Provide the (x, y) coordinate of the cell's center where the given text is located.  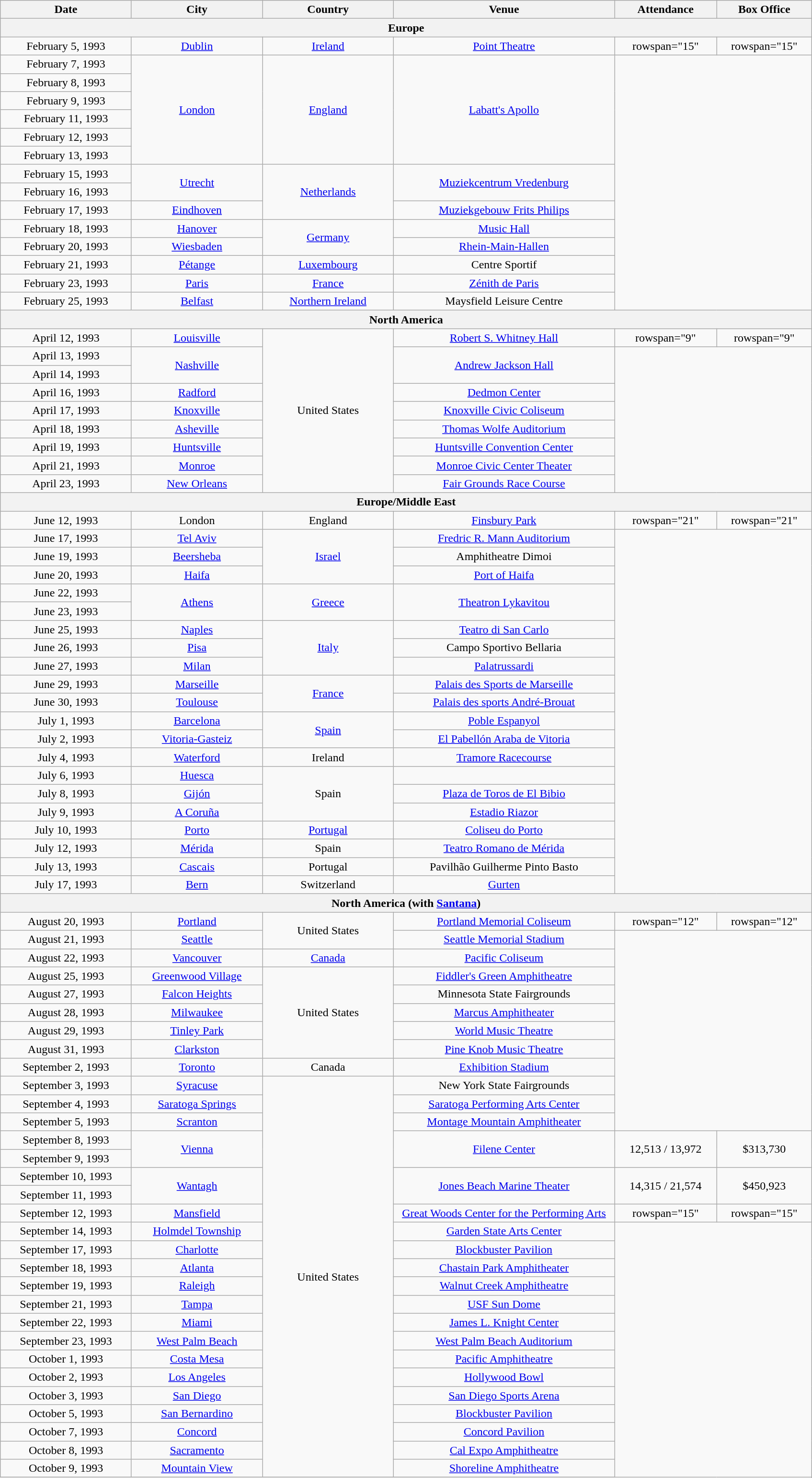
Radford (197, 392)
Charlotte (197, 1249)
El Pabellón Araba de Vitoria (504, 739)
Eindhoven (197, 210)
Pavilhão Guilherme Pinto Basto (504, 867)
Portland (197, 921)
Gijón (197, 793)
Knoxville (197, 411)
Exhibition Stadium (504, 1067)
June 29, 1993 (66, 684)
Coliseu do Porto (504, 830)
Poble Espanyol (504, 721)
Mansfield (197, 1213)
Chastain Park Amphitheater (504, 1268)
Venue (504, 10)
February 11, 1993 (66, 119)
July 2, 1993 (66, 739)
12,513 / 13,972 (665, 1149)
Falcon Heights (197, 994)
Pine Knob Music Theatre (504, 1049)
Nashville (197, 365)
Attendance (665, 10)
Music Hall (504, 229)
June 23, 1993 (66, 611)
July 4, 1993 (66, 757)
San Diego (197, 1396)
Box Office (765, 10)
San Diego Sports Arena (504, 1396)
September 12, 1993 (66, 1213)
October 1, 1993 (66, 1359)
Concord (197, 1432)
February 8, 1993 (66, 82)
Jones Beach Marine Theater (504, 1186)
February 17, 1993 (66, 210)
Finsbury Park (504, 520)
Plaza de Toros de El Bibio (504, 793)
Atlanta (197, 1268)
Cascais (197, 867)
Country (328, 10)
July 13, 1993 (66, 867)
Greenwood Village (197, 976)
Muziekcentrum Vredenburg (504, 183)
Toronto (197, 1067)
Haifa (197, 575)
Greece (328, 602)
Mérida (197, 848)
Monroe Civic Center Theater (504, 465)
$313,730 (765, 1149)
September 5, 1993 (66, 1122)
Wiesbaden (197, 247)
Utrecht (197, 183)
Athens (197, 602)
September 9, 1993 (66, 1158)
Saratoga Performing Arts Center (504, 1103)
Dublin (197, 46)
Montage Mountain Amphitheater (504, 1122)
Shoreline Amphitheatre (504, 1468)
Minnesota State Fairgrounds (504, 994)
October 7, 1993 (66, 1432)
Maysfield Leisure Centre (504, 301)
July 17, 1993 (66, 885)
September 8, 1993 (66, 1140)
North America (406, 320)
Vitoria-Gasteiz (197, 739)
Naples (197, 630)
Europe/Middle East (406, 502)
April 16, 1993 (66, 392)
September 17, 1993 (66, 1249)
Seattle Memorial Stadium (504, 940)
April 17, 1993 (66, 411)
September 11, 1993 (66, 1195)
Paris (197, 283)
San Bernardino (197, 1414)
Garden State Arts Center (504, 1231)
Milan (197, 666)
Date (66, 10)
Scranton (197, 1122)
June 27, 1993 (66, 666)
Asheville (197, 429)
April 18, 1993 (66, 429)
October 9, 1993 (66, 1468)
July 1, 1993 (66, 721)
Palais des sports André-Brouat (504, 702)
Palatrussardi (504, 666)
Wantagh (197, 1186)
April 19, 1993 (66, 447)
August 28, 1993 (66, 1012)
April 12, 1993 (66, 338)
West Palm Beach (197, 1341)
Europe (406, 28)
Teatro di San Carlo (504, 630)
Mountain View (197, 1468)
$450,923 (765, 1186)
September 19, 1993 (66, 1286)
Campo Sportivo Bellaria (504, 648)
July 6, 1993 (66, 775)
USF Sun Dome (504, 1304)
February 12, 1993 (66, 137)
Porto (197, 830)
Netherlands (328, 192)
February 18, 1993 (66, 229)
Miami (197, 1322)
Huntsville Convention Center (504, 447)
14,315 / 21,574 (665, 1186)
Los Angeles (197, 1377)
Holmdel Township (197, 1231)
July 9, 1993 (66, 812)
Andrew Jackson Hall (504, 365)
February 23, 1993 (66, 283)
Point Theatre (504, 46)
Knoxville Civic Coliseum (504, 411)
Huesca (197, 775)
New York State Fairgrounds (504, 1085)
Luxembourg (328, 265)
October 3, 1993 (66, 1396)
February 13, 1993 (66, 155)
Tinley Park (197, 1031)
Vancouver (197, 958)
September 21, 1993 (66, 1304)
Hanover (197, 229)
September 14, 1993 (66, 1231)
Fiddler's Green Amphitheatre (504, 976)
Muziekgebouw Frits Philips (504, 210)
September 23, 1993 (66, 1341)
Amphitheatre Dimoi (504, 557)
Estadio Riazor (504, 812)
Barcelona (197, 721)
April 23, 1993 (66, 483)
April 13, 1993 (66, 356)
July 12, 1993 (66, 848)
Pacific Amphitheatre (504, 1359)
Teatro Romano de Mérida (504, 848)
Belfast (197, 301)
June 17, 1993 (66, 538)
June 25, 1993 (66, 630)
February 15, 1993 (66, 173)
North America (with Santana) (406, 903)
Walnut Creek Amphitheatre (504, 1286)
June 22, 1993 (66, 593)
Robert S. Whitney Hall (504, 338)
Toulouse (197, 702)
James L. Knight Center (504, 1322)
July 10, 1993 (66, 830)
September 10, 1993 (66, 1177)
Northern Ireland (328, 301)
Syracuse (197, 1085)
Tramore Racecourse (504, 757)
Dedmon Center (504, 392)
Raleigh (197, 1286)
Germany (328, 238)
Beersheba (197, 557)
August 22, 1993 (66, 958)
Marseille (197, 684)
June 26, 1993 (66, 648)
Monroe (197, 465)
Fredric R. Mann Auditorium (504, 538)
August 31, 1993 (66, 1049)
February 7, 1993 (66, 64)
Waterford (197, 757)
Switzerland (328, 885)
August 27, 1993 (66, 994)
February 5, 1993 (66, 46)
Labatt's Apollo (504, 110)
Seattle (197, 940)
Cal Expo Amphitheatre (504, 1450)
June 20, 1993 (66, 575)
Marcus Amphitheater (504, 1012)
Pacific Coliseum (504, 958)
September 3, 1993 (66, 1085)
Great Woods Center for the Performing Arts (504, 1213)
Pétange (197, 265)
Zénith de Paris (504, 283)
New Orleans (197, 483)
Louisville (197, 338)
October 5, 1993 (66, 1414)
September 18, 1993 (66, 1268)
June 30, 1993 (66, 702)
Costa Mesa (197, 1359)
October 2, 1993 (66, 1377)
April 21, 1993 (66, 465)
October 8, 1993 (66, 1450)
Milwaukee (197, 1012)
Gurten (504, 885)
February 9, 1993 (66, 101)
Vienna (197, 1149)
Rhein-Main-Hallen (504, 247)
July 8, 1993 (66, 793)
Thomas Wolfe Auditorium (504, 429)
World Music Theatre (504, 1031)
Clarkston (197, 1049)
Tampa (197, 1304)
Concord Pavilion (504, 1432)
West Palm Beach Auditorium (504, 1341)
Saratoga Springs (197, 1103)
Italy (328, 648)
February 16, 1993 (66, 192)
February 25, 1993 (66, 301)
City (197, 10)
June 19, 1993 (66, 557)
A Coruña (197, 812)
Filene Center (504, 1149)
Israel (328, 557)
Huntsville (197, 447)
Sacramento (197, 1450)
Port of Haifa (504, 575)
June 12, 1993 (66, 520)
August 20, 1993 (66, 921)
February 20, 1993 (66, 247)
Bern (197, 885)
August 29, 1993 (66, 1031)
September 22, 1993 (66, 1322)
February 21, 1993 (66, 265)
Palais des Sports de Marseille (504, 684)
September 4, 1993 (66, 1103)
August 21, 1993 (66, 940)
April 14, 1993 (66, 374)
September 2, 1993 (66, 1067)
Fair Grounds Race Course (504, 483)
August 25, 1993 (66, 976)
Portland Memorial Coliseum (504, 921)
Pisa (197, 648)
Centre Sportif (504, 265)
Hollywood Bowl (504, 1377)
Theatron Lykavitou (504, 602)
Tel Aviv (197, 538)
